For the text-containing cell, return its midpoint in (x, y) coordinate format. 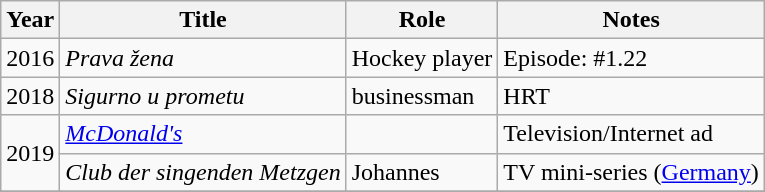
2018 (30, 96)
Title (203, 20)
Prava žena (203, 58)
2019 (30, 153)
Role (422, 20)
Club der singenden Metzgen (203, 172)
Hockey player (422, 58)
Sigurno u prometu (203, 96)
Episode: #1.22 (632, 58)
Year (30, 20)
Television/Internet ad (632, 134)
businessman (422, 96)
McDonald's (203, 134)
TV mini-series (Germany) (632, 172)
2016 (30, 58)
HRT (632, 96)
Johannes (422, 172)
Notes (632, 20)
